Search for the cell housing the specified text and yield its [x, y] center coordinate. 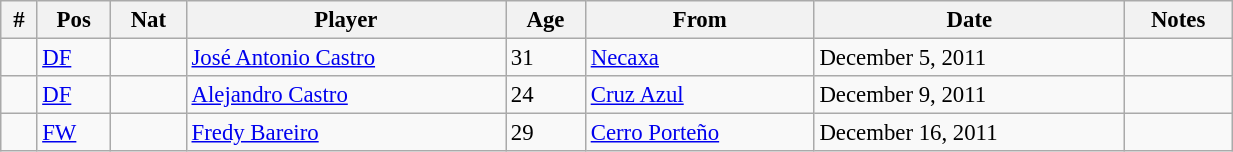
# [19, 20]
Pos [74, 20]
José Antonio Castro [346, 58]
Alejandro Castro [346, 95]
Age [546, 20]
From [700, 20]
29 [546, 133]
Fredy Bareiro [346, 133]
December 9, 2011 [970, 95]
Nat [149, 20]
Necaxa [700, 58]
Player [346, 20]
Date [970, 20]
31 [546, 58]
Notes [1178, 20]
24 [546, 95]
December 5, 2011 [970, 58]
Cruz Azul [700, 95]
FW [74, 133]
December 16, 2011 [970, 133]
Cerro Porteño [700, 133]
